Output the [X, Y] coordinate of the center of the cell containing the given text.  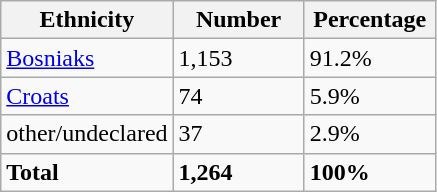
1,153 [238, 58]
5.9% [370, 96]
Bosniaks [87, 58]
Number [238, 20]
37 [238, 134]
Ethnicity [87, 20]
74 [238, 96]
Percentage [370, 20]
Total [87, 172]
Croats [87, 96]
2.9% [370, 134]
91.2% [370, 58]
1,264 [238, 172]
other/undeclared [87, 134]
100% [370, 172]
